Return (x, y) of the center of cell containing provided text 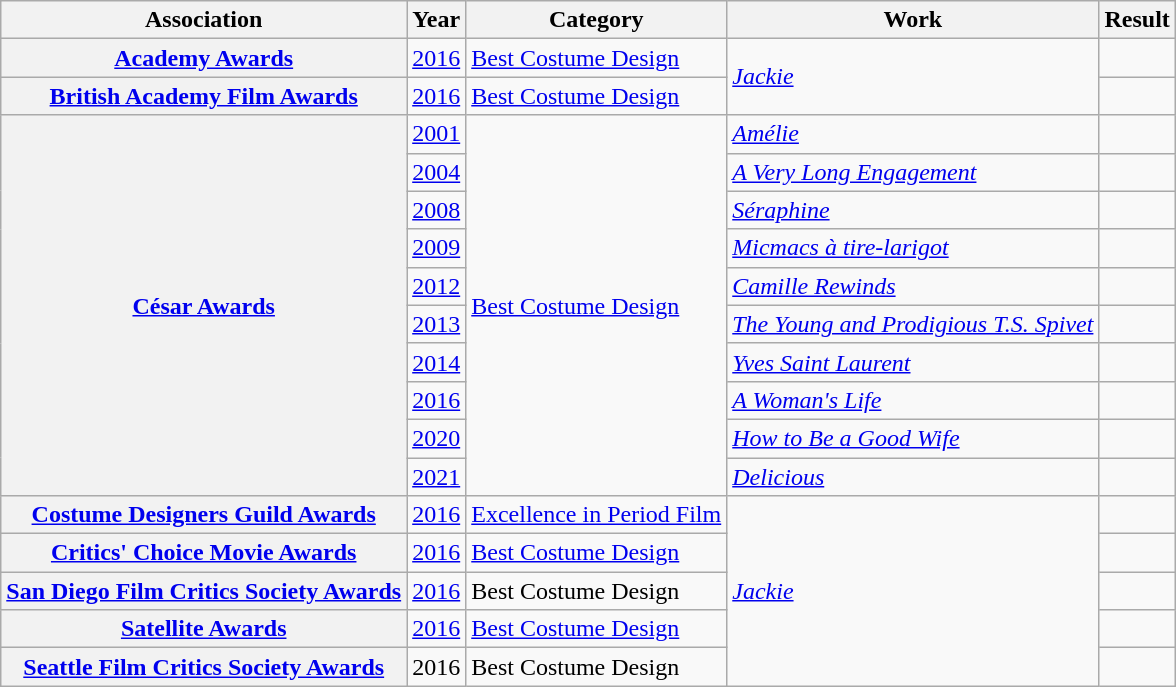
Work (913, 20)
San Diego Film Critics Society Awards (204, 591)
2008 (436, 210)
Association (204, 20)
2001 (436, 134)
Category (596, 20)
Costume Designers Guild Awards (204, 515)
2020 (436, 438)
A Woman's Life (913, 400)
Camille Rewinds (913, 286)
Yves Saint Laurent (913, 362)
2013 (436, 324)
British Academy Film Awards (204, 96)
Satellite Awards (204, 629)
Academy Awards (204, 58)
2021 (436, 477)
Critics' Choice Movie Awards (204, 553)
2009 (436, 248)
Micmacs à tire-larigot (913, 248)
Year (436, 20)
Séraphine (913, 210)
2004 (436, 172)
Excellence in Period Film (596, 515)
Result (1137, 20)
César Awards (204, 306)
The Young and Prodigious T.S. Spivet (913, 324)
2014 (436, 362)
Amélie (913, 134)
A Very Long Engagement (913, 172)
How to Be a Good Wife (913, 438)
Delicious (913, 477)
2012 (436, 286)
Seattle Film Critics Society Awards (204, 667)
